From the cell containing the given text, extract its center point as (X, Y) coordinate. 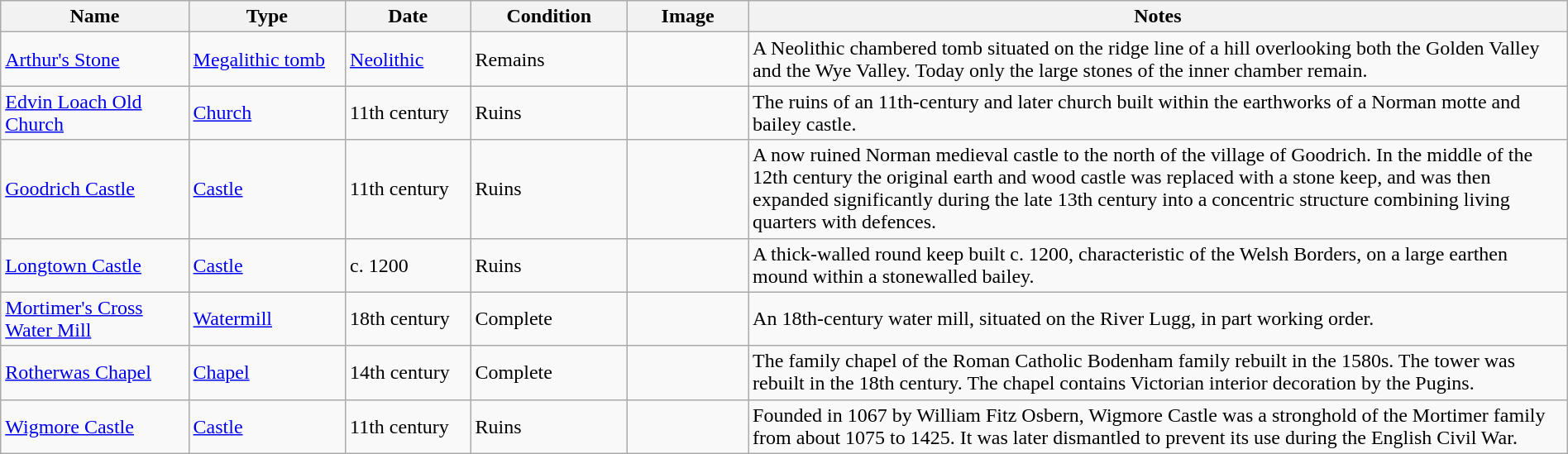
Name (94, 17)
Image (688, 17)
The ruins of an 11th-century and later church built within the earthworks of a Norman motte and bailey castle. (1158, 112)
Remains (549, 60)
Longtown Castle (94, 265)
Wigmore Castle (94, 427)
Date (409, 17)
Arthur's Stone (94, 60)
Edvin Loach Old Church (94, 112)
18th century (409, 319)
c. 1200 (409, 265)
Type (266, 17)
Church (266, 112)
A thick-walled round keep built c. 1200, characteristic of the Welsh Borders, on a large earthen mound within a stonewalled bailey. (1158, 265)
Watermill (266, 319)
14th century (409, 372)
Goodrich Castle (94, 189)
Mortimer's Cross Water Mill (94, 319)
Megalithic tomb (266, 60)
Neolithic (409, 60)
Rotherwas Chapel (94, 372)
Notes (1158, 17)
Condition (549, 17)
Chapel (266, 372)
An 18th-century water mill, situated on the River Lugg, in part working order. (1158, 319)
